Output the [x, y] coordinate of the center of the cell containing the given text.  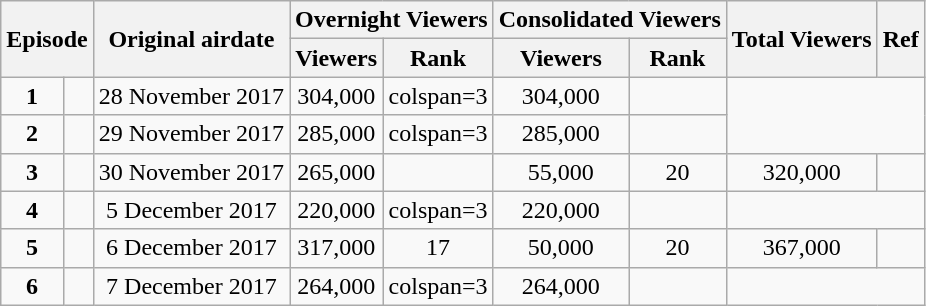
6 [32, 286]
1 [32, 96]
30 November 2017 [191, 172]
17 [438, 248]
7 December 2017 [191, 286]
Episode [47, 39]
Overnight Viewers [392, 20]
265,000 [336, 172]
Consolidated Viewers [610, 20]
Original airdate [191, 39]
Ref [900, 39]
5 [32, 248]
367,000 [802, 248]
320,000 [802, 172]
2 [32, 134]
5 December 2017 [191, 210]
Total Viewers [802, 39]
29 November 2017 [191, 134]
3 [32, 172]
4 [32, 210]
50,000 [560, 248]
317,000 [336, 248]
28 November 2017 [191, 96]
55,000 [560, 172]
6 December 2017 [191, 248]
